Pinpoint the cell where the given text exists, returning its (x, y) midpoint coordinate. 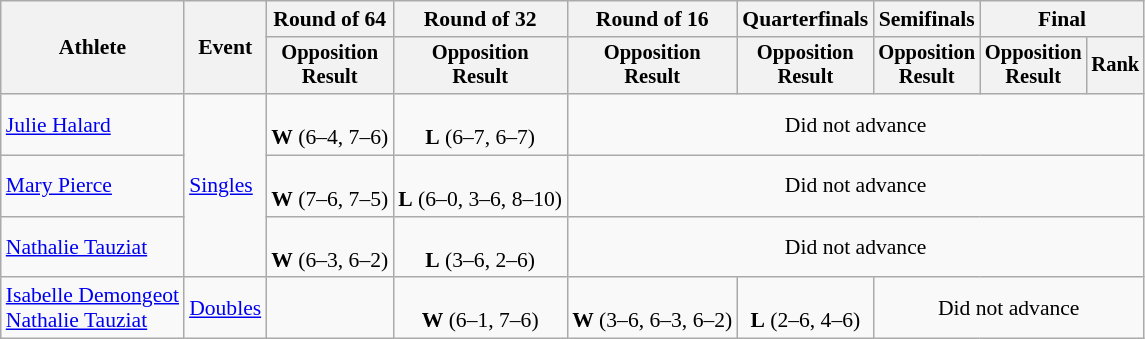
Rank (1116, 66)
Isabelle DemongeotNathalie Tauziat (92, 308)
W (6–1, 7–6) (480, 308)
Singles (225, 186)
Final (1062, 19)
Mary Pierce (92, 186)
Round of 16 (652, 19)
L (2–6, 4–6) (805, 308)
Round of 64 (330, 19)
Nathalie Tauziat (92, 248)
W (6–4, 7–6) (330, 124)
Round of 32 (480, 19)
Doubles (225, 308)
Julie Halard (92, 124)
Quarterfinals (805, 19)
L (3–6, 2–6) (480, 248)
W (7–6, 7–5) (330, 186)
Athlete (92, 48)
L (6–7, 6–7) (480, 124)
W (3–6, 6–3, 6–2) (652, 308)
W (6–3, 6–2) (330, 248)
L (6–0, 3–6, 8–10) (480, 186)
Event (225, 48)
Semifinals (926, 19)
